Detect which cell encompasses the target text, then output its [X, Y] center coordinate. 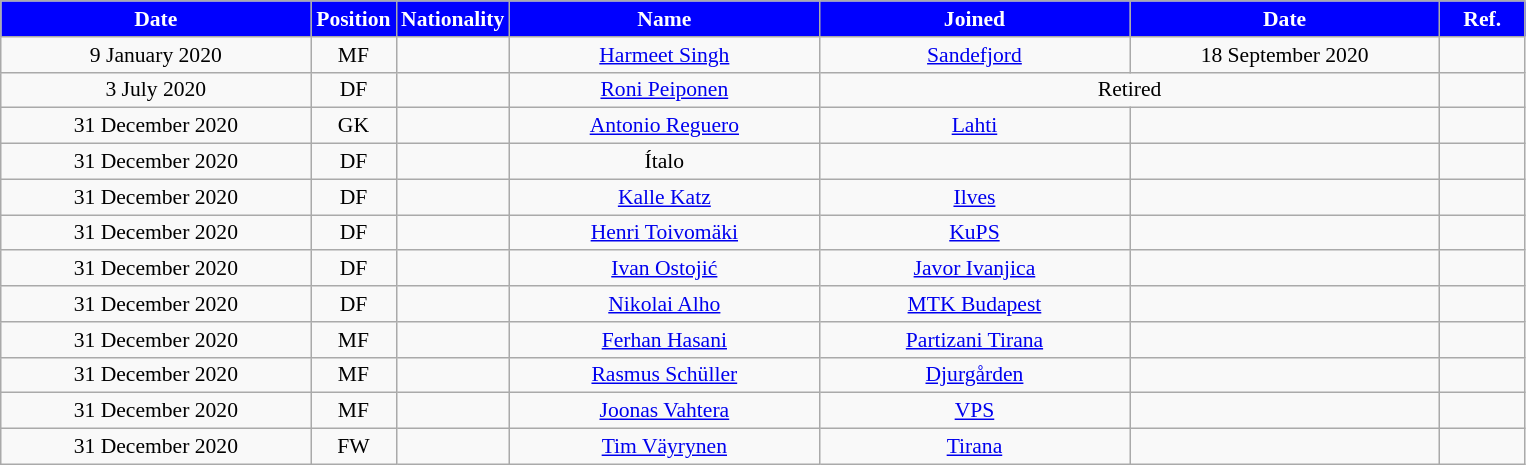
Roni Peiponen [664, 90]
Lahti [974, 126]
Tirana [974, 447]
Joined [974, 19]
GK [354, 126]
Nationality [452, 19]
KuPS [974, 233]
MTK Budapest [974, 304]
9 January 2020 [156, 55]
18 September 2020 [1285, 55]
Djurgården [974, 375]
3 July 2020 [156, 90]
Henri Toivomäki [664, 233]
Ilves [974, 197]
Name [664, 19]
Retired [1129, 90]
FW [354, 447]
Joonas Vahtera [664, 411]
Nikolai Alho [664, 304]
Tim Väyrynen [664, 447]
VPS [974, 411]
Ref. [1482, 19]
Ítalo [664, 162]
Antonio Reguero [664, 126]
Position [354, 19]
Ivan Ostojić [664, 269]
Rasmus Schüller [664, 375]
Ferhan Hasani [664, 340]
Harmeet Singh [664, 55]
Partizani Tirana [974, 340]
Kalle Katz [664, 197]
Sandefjord [974, 55]
Javor Ivanjica [974, 269]
